For the text-containing cell, return its midpoint in [x, y] coordinate format. 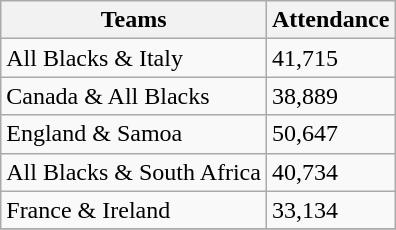
Attendance [330, 20]
33,134 [330, 210]
All Blacks & Italy [134, 58]
England & Samoa [134, 134]
Teams [134, 20]
41,715 [330, 58]
All Blacks & South Africa [134, 172]
France & Ireland [134, 210]
50,647 [330, 134]
38,889 [330, 96]
40,734 [330, 172]
Canada & All Blacks [134, 96]
